Provide the [x, y] coordinate of the cell's center where the given text is located.  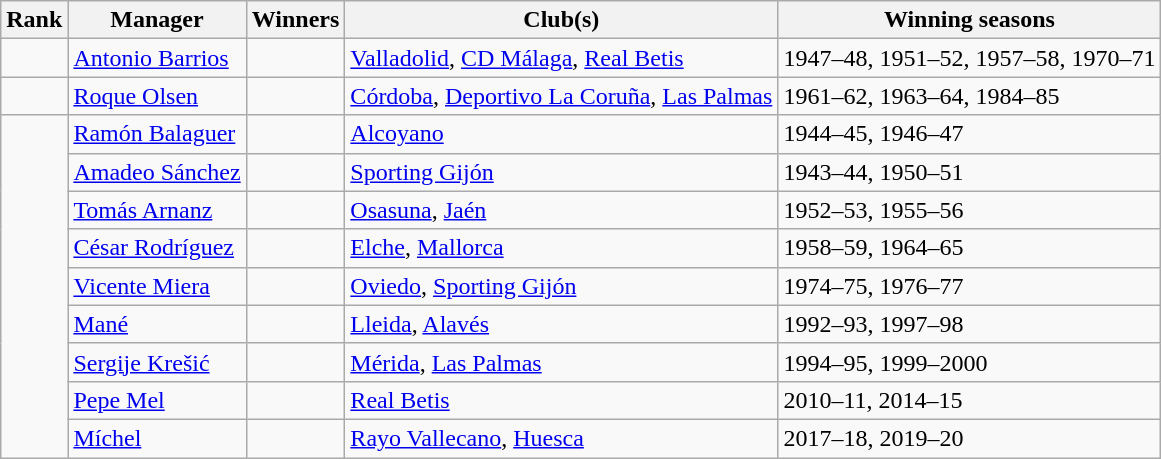
1944–45, 1946–47 [970, 134]
Elche, Mallorca [562, 248]
1992–93, 1997–98 [970, 324]
Winners [296, 20]
Rayo Vallecano, Huesca [562, 438]
Valladolid, CD Málaga, Real Betis [562, 58]
Osasuna, Jaén [562, 210]
Manager [157, 20]
Mané [157, 324]
1994–95, 1999–2000 [970, 362]
César Rodríguez [157, 248]
Sporting Gijón [562, 172]
1952–53, 1955–56 [970, 210]
Roque Olsen [157, 96]
Rank [34, 20]
Real Betis [562, 400]
1947–48, 1951–52, 1957–58, 1970–71 [970, 58]
1974–75, 1976–77 [970, 286]
Vicente Miera [157, 286]
1958–59, 1964–65 [970, 248]
Míchel [157, 438]
1961–62, 1963–64, 1984–85 [970, 96]
2010–11, 2014–15 [970, 400]
Córdoba, Deportivo La Coruña, Las Palmas [562, 96]
2017–18, 2019–20 [970, 438]
Alcoyano [562, 134]
Oviedo, Sporting Gijón [562, 286]
Pepe Mel [157, 400]
Winning seasons [970, 20]
Tomás Arnanz [157, 210]
Club(s) [562, 20]
Antonio Barrios [157, 58]
Lleida, Alavés [562, 324]
Sergije Krešić [157, 362]
1943–44, 1950–51 [970, 172]
Amadeo Sánchez [157, 172]
Mérida, Las Palmas [562, 362]
Ramón Balaguer [157, 134]
